Output the (X, Y) coordinate of the center of the cell containing the given text.  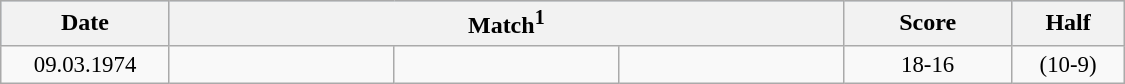
09.03.1974 (86, 64)
Match1 (506, 24)
Half (1068, 24)
18-16 (928, 64)
Date (86, 24)
Score (928, 24)
(10-9) (1068, 64)
